Pinpoint the cell where the given text exists, returning its [X, Y] midpoint coordinate. 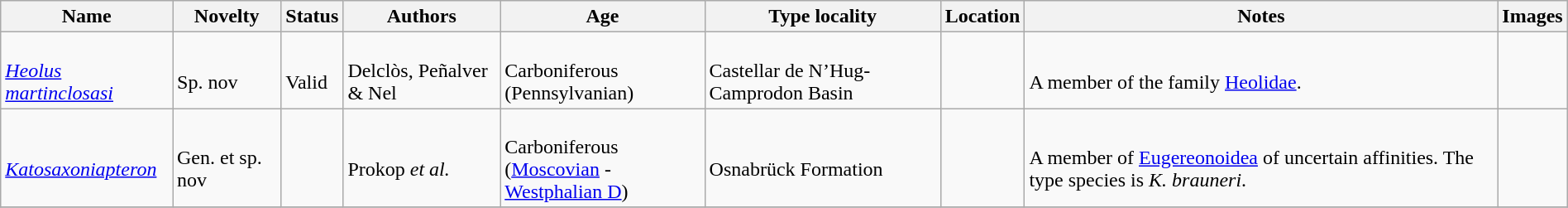
Carboniferous (Pennsylvanian) [602, 70]
Prokop et al. [422, 157]
Images [1532, 17]
Authors [422, 17]
A member of the family Heolidae. [1261, 70]
Age [602, 17]
Heolus martinclosasi [87, 70]
A member of Eugereonoidea of uncertain affinities. The type species is K. brauneri. [1261, 157]
Delclòs, Peñalver & Nel [422, 70]
Valid [313, 70]
Sp. nov [227, 70]
Name [87, 17]
Status [313, 17]
Carboniferous (Moscovian - Westphalian D) [602, 157]
Osnabrück Formation [822, 157]
Katosaxoniapteron [87, 157]
Novelty [227, 17]
Location [982, 17]
Type locality [822, 17]
Notes [1261, 17]
Castellar de N’Hug-Camprodon Basin [822, 70]
Gen. et sp. nov [227, 157]
